Locate the cell with the specified text and output its [x, y] center coordinate. 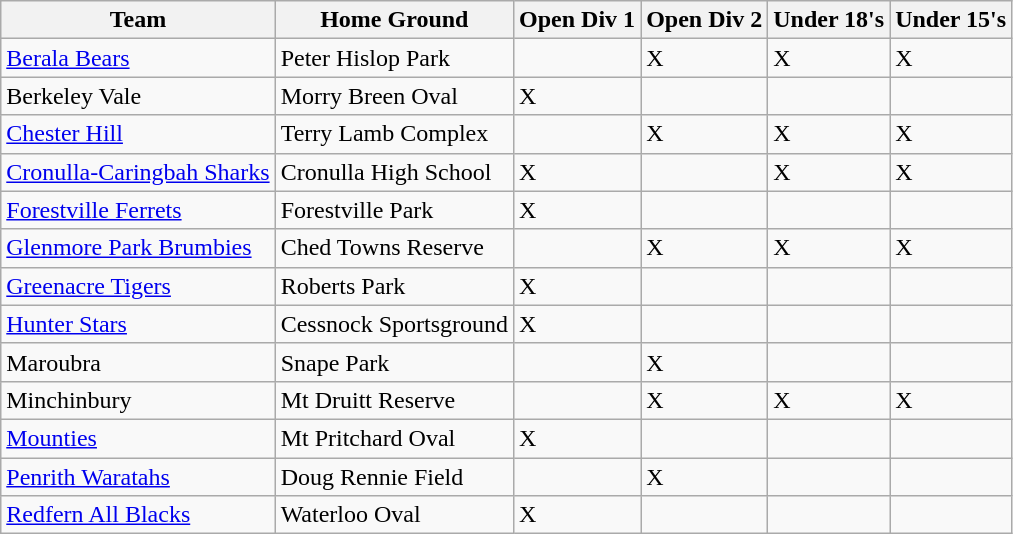
Cronulla-Caringbah Sharks [138, 172]
Home Ground [394, 20]
Under 15's [951, 20]
Mounties [138, 438]
Snape Park [394, 362]
Ched Towns Reserve [394, 248]
Glenmore Park Brumbies [138, 248]
Minchinbury [138, 400]
Waterloo Oval [394, 515]
Morry Breen Oval [394, 96]
Terry Lamb Complex [394, 134]
Cessnock Sportsground [394, 324]
Team [138, 20]
Open Div 1 [578, 20]
Berkeley Vale [138, 96]
Open Div 2 [704, 20]
Greenacre Tigers [138, 286]
Redfern All Blacks [138, 515]
Cronulla High School [394, 172]
Mt Druitt Reserve [394, 400]
Mt Pritchard Oval [394, 438]
Penrith Waratahs [138, 477]
Chester Hill [138, 134]
Doug Rennie Field [394, 477]
Roberts Park [394, 286]
Peter Hislop Park [394, 58]
Forestville Ferrets [138, 210]
Forestville Park [394, 210]
Under 18's [829, 20]
Berala Bears [138, 58]
Hunter Stars [138, 324]
Maroubra [138, 362]
